Output the (x, y) coordinate of the center of the cell containing the given text.  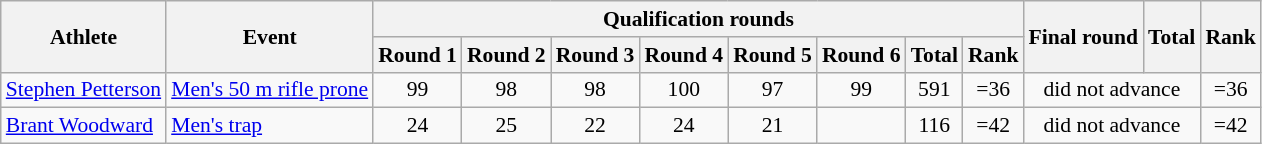
Event (270, 36)
97 (772, 90)
Men's 50 m rifle prone (270, 90)
Men's trap (270, 126)
Final round (1083, 36)
116 (934, 126)
Round 5 (772, 55)
Qualification rounds (698, 19)
22 (596, 126)
Athlete (84, 36)
25 (506, 126)
100 (684, 90)
21 (772, 126)
Round 6 (862, 55)
591 (934, 90)
Round 2 (506, 55)
Round 4 (684, 55)
Round 3 (596, 55)
Round 1 (418, 55)
Stephen Petterson (84, 90)
Brant Woodward (84, 126)
